Locate the cell with the specified text and output its [x, y] center coordinate. 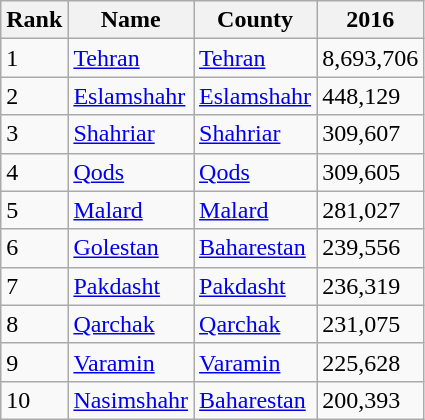
4 [34, 172]
231,075 [370, 324]
309,607 [370, 134]
281,027 [370, 210]
10 [34, 400]
448,129 [370, 96]
239,556 [370, 248]
8,693,706 [370, 58]
Nasimshahr [131, 400]
2 [34, 96]
6 [34, 248]
225,628 [370, 362]
5 [34, 210]
Name [131, 20]
309,605 [370, 172]
Golestan [131, 248]
County [256, 20]
3 [34, 134]
8 [34, 324]
Rank [34, 20]
7 [34, 286]
2016 [370, 20]
236,319 [370, 286]
9 [34, 362]
200,393 [370, 400]
1 [34, 58]
